Return [X, Y] of the center of cell containing provided text 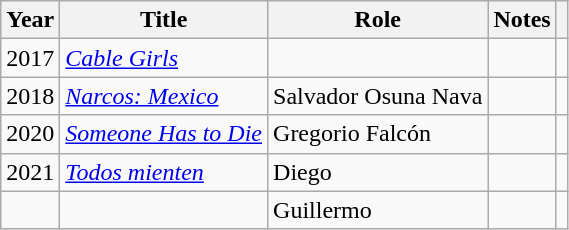
Cable Girls [164, 58]
2018 [30, 96]
Someone Has to Die [164, 134]
2021 [30, 172]
Salvador Osuna Nava [378, 96]
Todos mienten [164, 172]
Notes [522, 20]
2017 [30, 58]
2020 [30, 134]
Year [30, 20]
Guillermo [378, 210]
Title [164, 20]
Role [378, 20]
Gregorio Falcón [378, 134]
Narcos: Mexico [164, 96]
Diego [378, 172]
